Locate the cell with the specified text and output its [x, y] center coordinate. 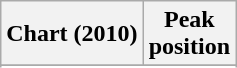
Peakposition [189, 34]
Chart (2010) [72, 34]
